Provide the [x, y] coordinate of the cell's center where the given text is located.  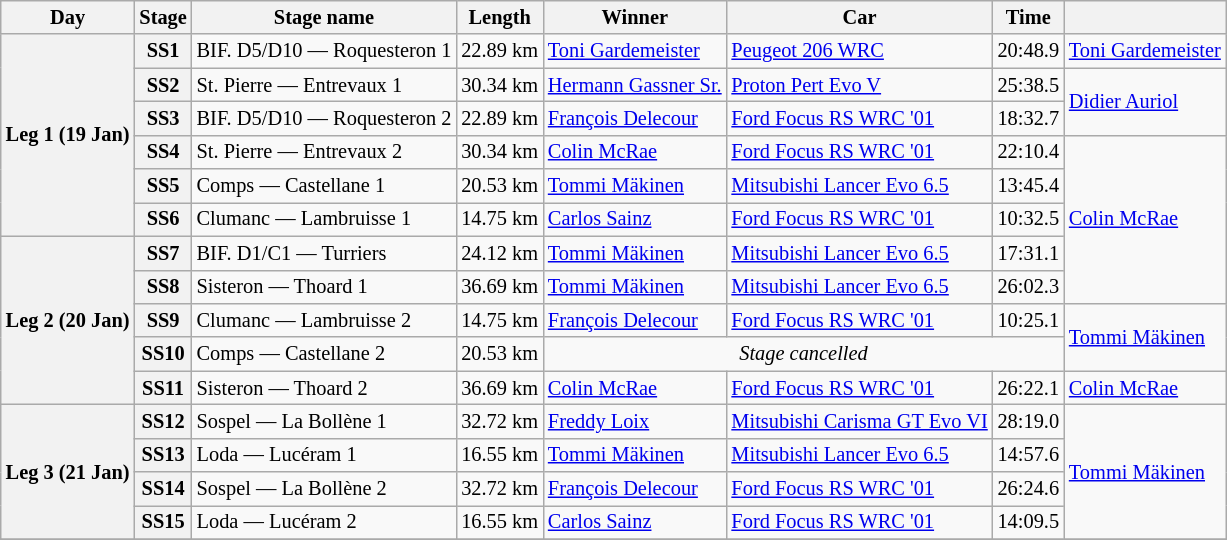
SS9 [162, 320]
20:48.9 [1028, 51]
13:45.4 [1028, 186]
Mitsubishi Carisma GT Evo VI [860, 421]
17:31.1 [1028, 253]
Sisteron — Thoard 1 [324, 287]
10:25.1 [1028, 320]
St. Pierre — Entrevaux 1 [324, 85]
SS1 [162, 51]
Stage name [324, 17]
Leg 3 (21 Jan) [68, 472]
26:24.6 [1028, 489]
14:09.5 [1028, 522]
SS11 [162, 388]
Car [860, 17]
28:19.0 [1028, 421]
SS2 [162, 85]
Hermann Gassner Sr. [635, 85]
BIF. D1/C1 — Turriers [324, 253]
25:38.5 [1028, 85]
Day [68, 17]
SS4 [162, 152]
SS14 [162, 489]
Sisteron — Thoard 2 [324, 388]
14:57.6 [1028, 455]
SS7 [162, 253]
Clumanc — Lambruisse 1 [324, 219]
SS8 [162, 287]
SS3 [162, 118]
Stage cancelled [804, 354]
10:32.5 [1028, 219]
St. Pierre — Entrevaux 2 [324, 152]
BIF. D5/D10 — Roquesteron 2 [324, 118]
Sospel — La Bollène 2 [324, 489]
SS10 [162, 354]
Leg 2 (20 Jan) [68, 320]
Proton Pert Evo V [860, 85]
SS13 [162, 455]
Stage [162, 17]
Clumanc — Lambruisse 2 [324, 320]
SS5 [162, 186]
Length [500, 17]
Comps — Castellane 2 [324, 354]
SS12 [162, 421]
Loda — Lucéram 1 [324, 455]
BIF. D5/D10 — Roquesteron 1 [324, 51]
Peugeot 206 WRC [860, 51]
Loda — Lucéram 2 [324, 522]
SS6 [162, 219]
Comps — Castellane 1 [324, 186]
26:22.1 [1028, 388]
Winner [635, 17]
22:10.4 [1028, 152]
Sospel — La Bollène 1 [324, 421]
24.12 km [500, 253]
Leg 1 (19 Jan) [68, 135]
Freddy Loix [635, 421]
SS15 [162, 522]
Time [1028, 17]
18:32.7 [1028, 118]
Didier Auriol [1145, 102]
26:02.3 [1028, 287]
